Identify which cell holds the provided text, then report its [X, Y] central coordinate. 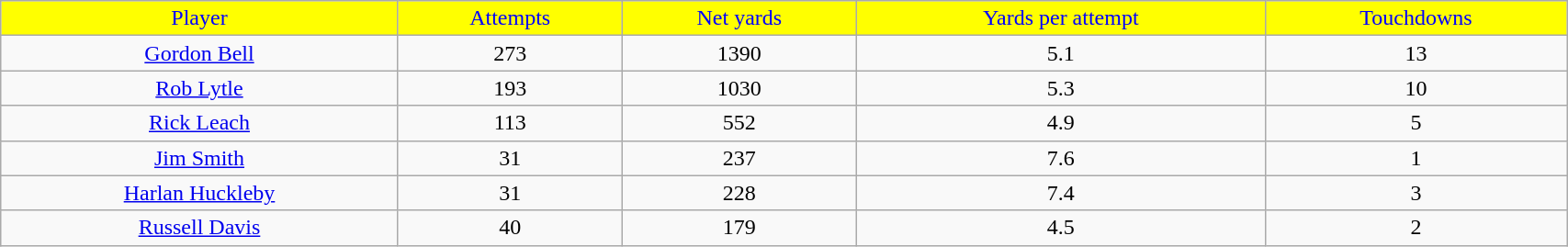
10 [1416, 88]
1030 [739, 88]
Player [199, 18]
4.5 [1062, 228]
Gordon Bell [199, 53]
4.9 [1062, 123]
7.6 [1062, 158]
5.3 [1062, 88]
5 [1416, 123]
7.4 [1062, 193]
Yards per attempt [1062, 18]
237 [739, 158]
Rick Leach [199, 123]
Net yards [739, 18]
Touchdowns [1416, 18]
5.1 [1062, 53]
3 [1416, 193]
179 [739, 228]
1 [1416, 158]
113 [510, 123]
193 [510, 88]
1390 [739, 53]
Russell Davis [199, 228]
552 [739, 123]
Rob Lytle [199, 88]
273 [510, 53]
Harlan Huckleby [199, 193]
2 [1416, 228]
Jim Smith [199, 158]
40 [510, 228]
Attempts [510, 18]
228 [739, 193]
13 [1416, 53]
